Find where the given text appears and provide that cell's center as [X, Y] coordinate. 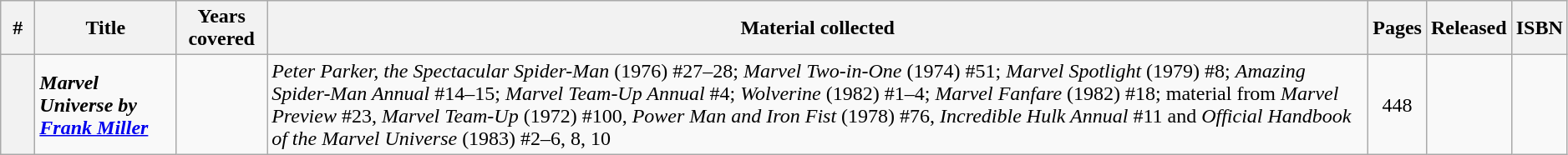
448 [1398, 105]
Title [105, 28]
Released [1469, 28]
ISBN [1539, 28]
Pages [1398, 28]
# [18, 28]
Years covered [222, 28]
Material collected [818, 28]
Marvel Universe by Frank Miller [105, 105]
